From the cell containing the given text, extract its center point as (x, y) coordinate. 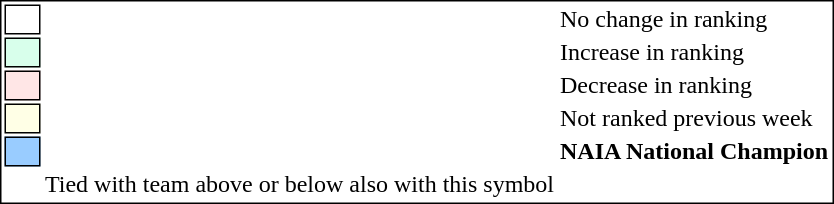
Decrease in ranking (694, 85)
Not ranked previous week (694, 119)
Tied with team above or below also with this symbol (299, 185)
NAIA National Champion (694, 151)
Increase in ranking (694, 53)
No change in ranking (694, 19)
